Pinpoint the cell where the given text exists, returning its (X, Y) midpoint coordinate. 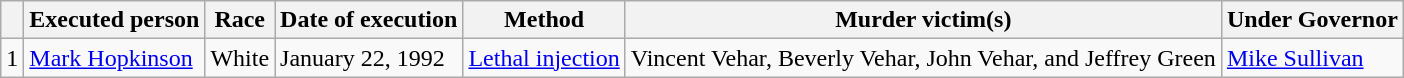
Method (544, 20)
Mike Sullivan (1312, 58)
Date of execution (369, 20)
January 22, 1992 (369, 58)
Under Governor (1312, 20)
Vincent Vehar, Beverly Vehar, John Vehar, and Jeffrey Green (923, 58)
Executed person (114, 20)
White (240, 58)
Lethal injection (544, 58)
1 (12, 58)
Mark Hopkinson (114, 58)
Murder victim(s) (923, 20)
Race (240, 20)
